Detect which cell encompasses the target text, then output its (X, Y) center coordinate. 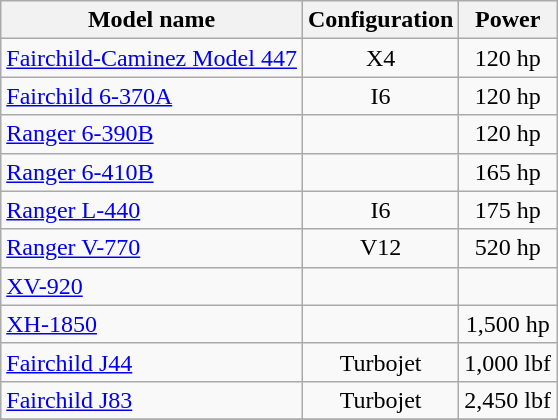
Ranger V-770 (152, 248)
Ranger L-440 (152, 210)
520 hp (508, 248)
Fairchild J44 (152, 362)
Ranger 6-390B (152, 134)
V12 (380, 248)
1,500 hp (508, 324)
XV-920 (152, 286)
Model name (152, 20)
1,000 lbf (508, 362)
165 hp (508, 172)
175 hp (508, 210)
Power (508, 20)
Fairchild J83 (152, 400)
XH-1850 (152, 324)
Fairchild-Caminez Model 447 (152, 58)
X4 (380, 58)
Ranger 6-410B (152, 172)
2,450 lbf (508, 400)
Configuration (380, 20)
Fairchild 6-370A (152, 96)
